Output the (x, y) coordinate of the center of the cell containing the given text.  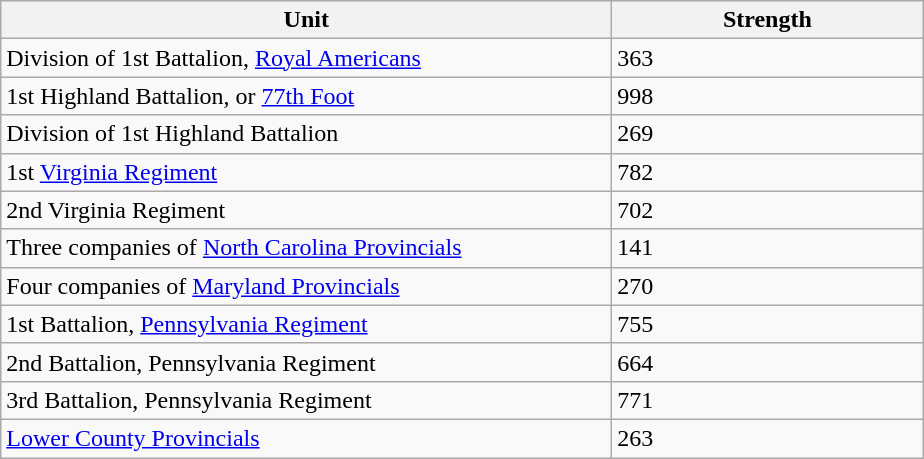
755 (768, 324)
782 (768, 172)
270 (768, 286)
Three companies of North Carolina Provincials (306, 248)
3rd Battalion, Pennsylvania Regiment (306, 400)
1st Highland Battalion, or 77th Foot (306, 96)
Unit (306, 20)
702 (768, 210)
363 (768, 58)
Division of 1st Battalion, Royal Americans (306, 58)
263 (768, 438)
Division of 1st Highland Battalion (306, 134)
1st Virginia Regiment (306, 172)
269 (768, 134)
664 (768, 362)
Strength (768, 20)
771 (768, 400)
141 (768, 248)
998 (768, 96)
2nd Virginia Regiment (306, 210)
2nd Battalion, Pennsylvania Regiment (306, 362)
1st Battalion, Pennsylvania Regiment (306, 324)
Four companies of Maryland Provincials (306, 286)
Lower County Provincials (306, 438)
